Identify which cell holds the provided text, then report its [x, y] central coordinate. 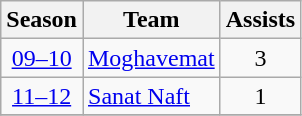
1 [260, 96]
Season [42, 20]
Team [151, 20]
11–12 [42, 96]
3 [260, 58]
Sanat Naft [151, 96]
Assists [260, 20]
Moghavemat [151, 58]
09–10 [42, 58]
